From the cell containing the given text, extract its center point as (x, y) coordinate. 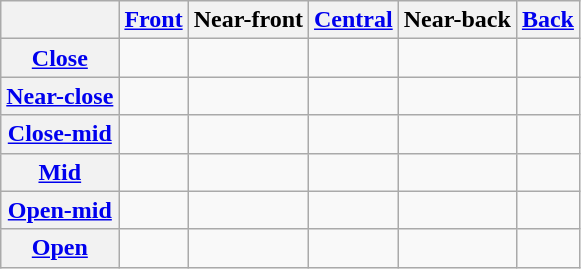
Open-mid (60, 210)
Mid (60, 172)
Near-close (60, 96)
Front (154, 20)
Close (60, 58)
Near-front (248, 20)
Near-back (457, 20)
Back (548, 20)
Close-mid (60, 134)
Central (354, 20)
Open (60, 248)
